From the cell containing the given text, extract its center point as [X, Y] coordinate. 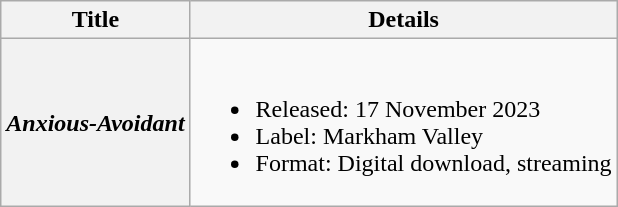
Released: 17 November 2023Label: Markham ValleyFormat: Digital download, streaming [404, 122]
Title [96, 20]
Details [404, 20]
Anxious-Avoidant [96, 122]
